Return the [X, Y] coordinate for the center point of the cell that contains the specified text.  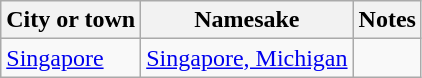
Notes [387, 20]
Singapore [71, 58]
Singapore, Michigan [247, 58]
Namesake [247, 20]
City or town [71, 20]
